Capture the cell that displays the provided text and extract its [x, y] central coordinate. 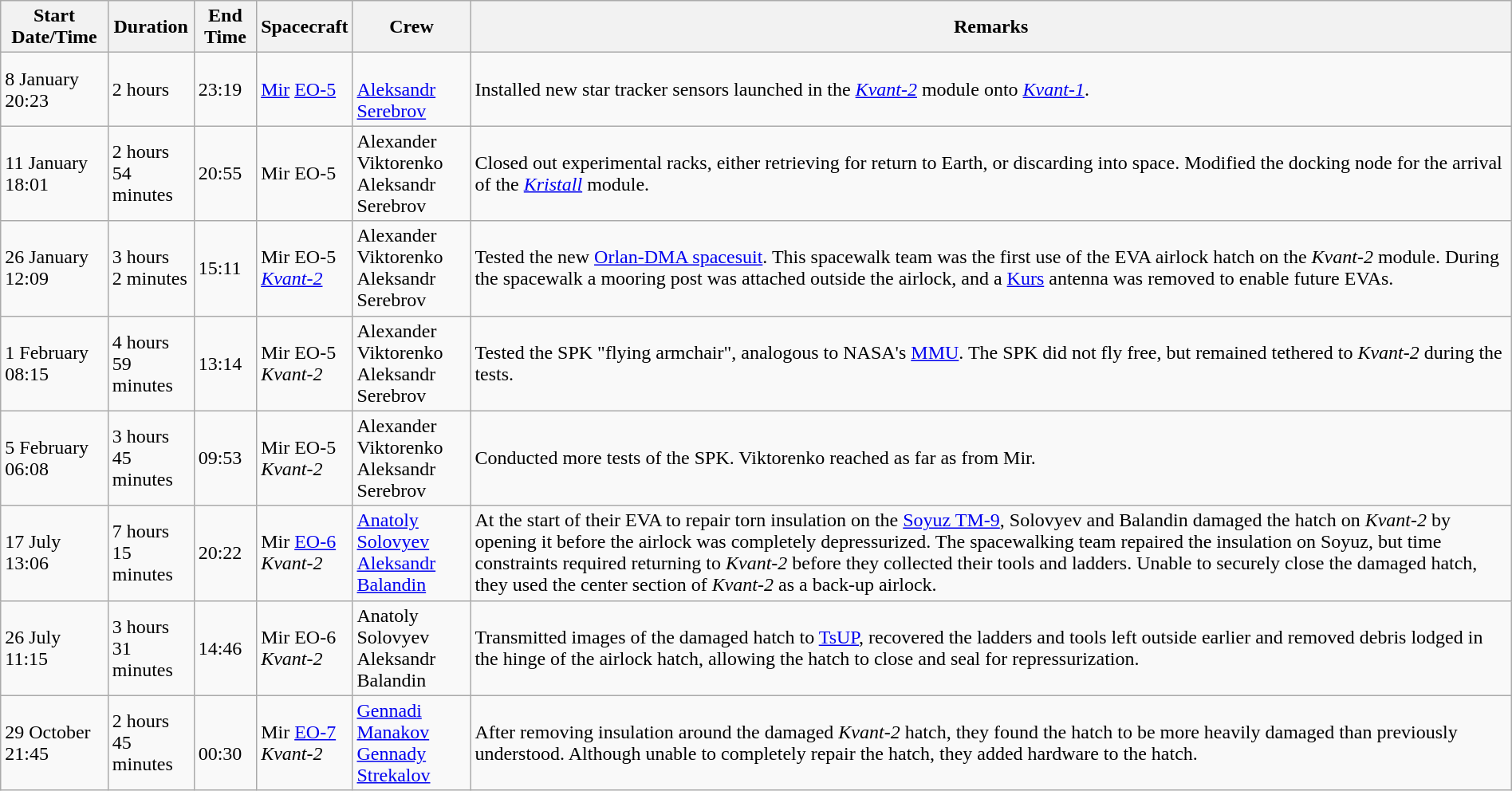
Mir EO-7Kvant-2 [305, 743]
2 hours [151, 89]
Crew [411, 27]
Remarks [990, 27]
Gennadi ManakovGennady Strekalov [411, 743]
1 February08:15 [54, 364]
4 hours59 minutes [151, 364]
Spacecraft [305, 27]
00:30 [225, 743]
2 hours54 minutes [151, 174]
3 hours45 minutes [151, 458]
14:46 [225, 647]
5 February06:08 [54, 458]
End Time [225, 27]
Duration [151, 27]
20:55 [225, 174]
Aleksandr Serebrov [411, 89]
26 January12:09 [54, 268]
17 July13:06 [54, 553]
Tested the SPK "flying armchair", analogous to NASA's MMU. The SPK did not fly free, but remained tethered to Kvant-2 during the tests. [990, 364]
2 hours45 minutes [151, 743]
8 January20:23 [54, 89]
Conducted more tests of the SPK. Viktorenko reached as far as from Mir. [990, 458]
26 July11:15 [54, 647]
29 October21:45 [54, 743]
7 hours15 minutes [151, 553]
Start Date/Time [54, 27]
09:53 [225, 458]
15:11 [225, 268]
13:14 [225, 364]
3 hours31 minutes [151, 647]
11 January18:01 [54, 174]
Installed new star tracker sensors launched in the Kvant-2 module onto Kvant-1. [990, 89]
3 hours2 minutes [151, 268]
23:19 [225, 89]
20:22 [225, 553]
